Find where the given text appears and provide that cell's center as (X, Y) coordinate. 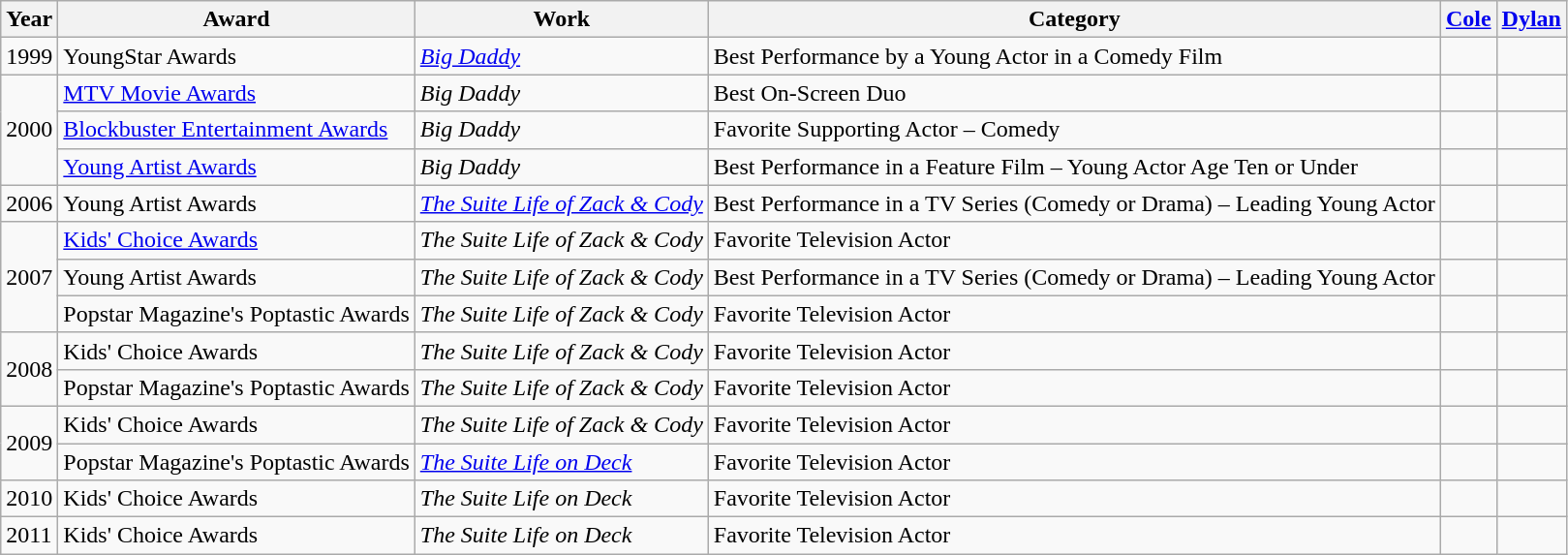
YoungStar Awards (236, 56)
2010 (29, 499)
Best On-Screen Duo (1074, 93)
2007 (29, 277)
2008 (29, 369)
MTV Movie Awards (236, 93)
1999 (29, 56)
Cole (1468, 19)
Best Performance in a Feature Film – Young Actor Age Ten or Under (1074, 167)
Year (29, 19)
Favorite Supporting Actor – Comedy (1074, 130)
Blockbuster Entertainment Awards (236, 130)
Category (1074, 19)
2006 (29, 203)
2009 (29, 443)
2000 (29, 130)
Award (236, 19)
Dylan (1531, 19)
Work (562, 19)
Best Performance by a Young Actor in a Comedy Film (1074, 56)
2011 (29, 536)
